Scan for the cell matching the given text and deliver its [x, y] coordinate at center. 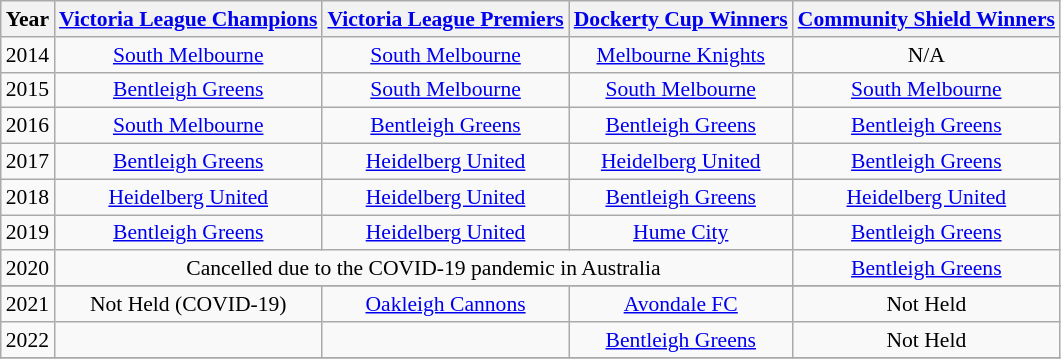
2021 [28, 304]
Victoria League Premiers [445, 19]
2022 [28, 340]
Avondale FC [681, 304]
2015 [28, 90]
Victoria League Champions [188, 19]
Melbourne Knights [681, 55]
2018 [28, 197]
Not Held (COVID-19) [188, 304]
Year [28, 19]
Community Shield Winners [926, 19]
2019 [28, 233]
2014 [28, 55]
2017 [28, 162]
Cancelled due to the COVID-19 pandemic in Australia [424, 269]
Oakleigh Cannons [445, 304]
Hume City [681, 233]
Dockerty Cup Winners [681, 19]
2020 [28, 269]
N/A [926, 55]
2016 [28, 126]
